Find where the given text appears and provide that cell's center as [x, y] coordinate. 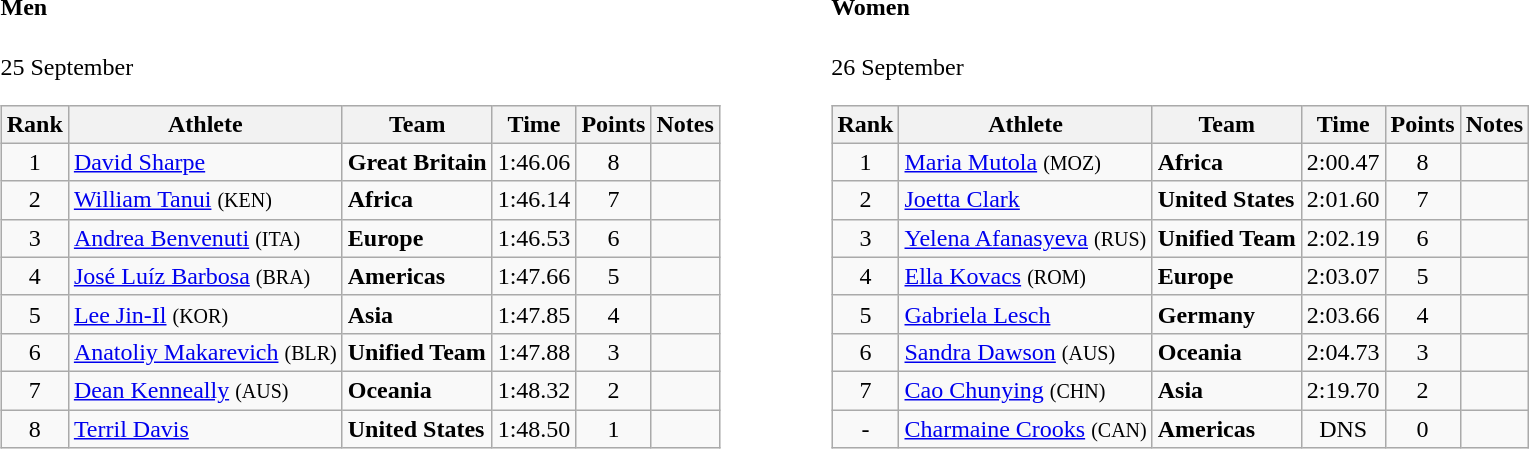
2:01.60 [1343, 200]
2:04.73 [1343, 352]
1:46.53 [534, 238]
- [866, 429]
José Luíz Barbosa (BRA) [205, 276]
David Sharpe [205, 162]
DNS [1343, 429]
Terril Davis [205, 429]
Great Britain [417, 162]
Joetta Clark [1026, 200]
Yelena Afanasyeva (RUS) [1026, 238]
Lee Jin-Il (KOR) [205, 314]
Gabriela Lesch [1026, 314]
1:47.85 [534, 314]
2:03.66 [1343, 314]
Ella Kovacs (ROM) [1026, 276]
Cao Chunying (CHN) [1026, 390]
1:47.88 [534, 352]
1:46.14 [534, 200]
1:47.66 [534, 276]
0 [1422, 429]
William Tanui (KEN) [205, 200]
Andrea Benvenuti (ITA) [205, 238]
Maria Mutola (MOZ) [1026, 162]
1:46.06 [534, 162]
Charmaine Crooks (CAN) [1026, 429]
2:03.07 [1343, 276]
2:02.19 [1343, 238]
Anatoliy Makarevich (BLR) [205, 352]
1:48.50 [534, 429]
1:48.32 [534, 390]
2:00.47 [1343, 162]
Germany [1226, 314]
Dean Kenneally (AUS) [205, 390]
2:19.70 [1343, 390]
Sandra Dawson (AUS) [1026, 352]
